Identify which cell holds the provided text, then report its [X, Y] central coordinate. 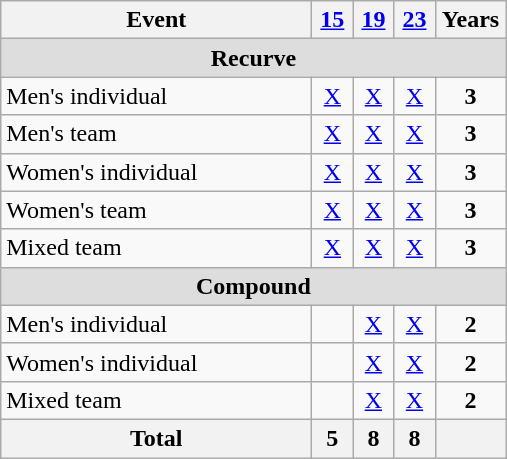
Total [156, 438]
Years [470, 20]
Event [156, 20]
5 [332, 438]
Recurve [254, 58]
15 [332, 20]
23 [414, 20]
Men's team [156, 134]
19 [374, 20]
Compound [254, 286]
Women's team [156, 210]
